Output the [x, y] coordinate of the center of the cell containing the given text.  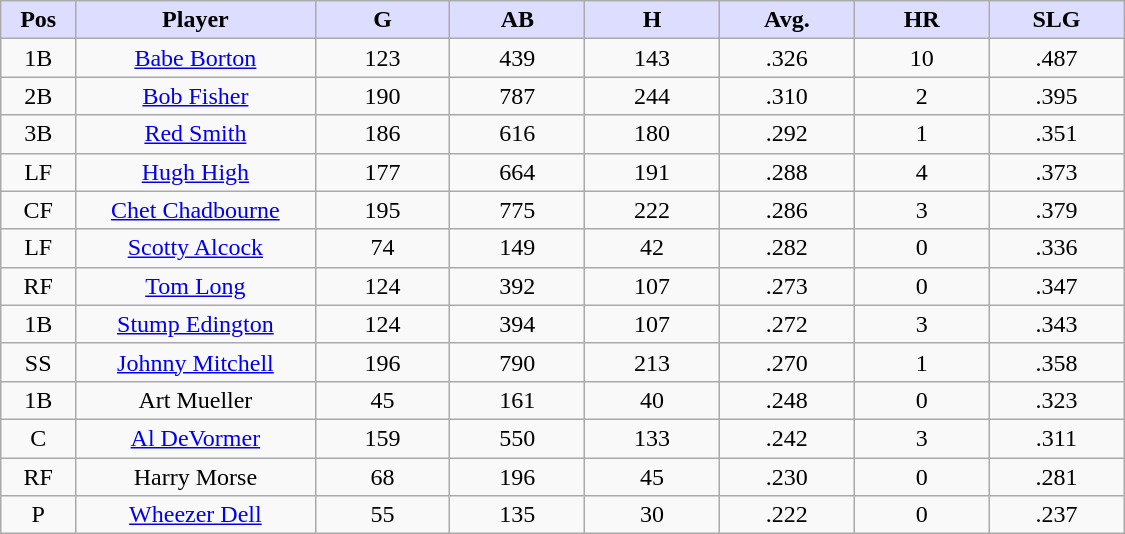
Johnny Mitchell [196, 362]
CF [38, 210]
.273 [786, 286]
G [382, 20]
550 [518, 438]
Player [196, 20]
.351 [1056, 134]
Chet Chadbourne [196, 210]
40 [652, 400]
.270 [786, 362]
.288 [786, 172]
133 [652, 438]
2B [38, 96]
.487 [1056, 58]
Bob Fisher [196, 96]
.395 [1056, 96]
Al DeVormer [196, 438]
SS [38, 362]
HR [922, 20]
3B [38, 134]
790 [518, 362]
.311 [1056, 438]
.323 [1056, 400]
190 [382, 96]
.272 [786, 324]
439 [518, 58]
159 [382, 438]
.336 [1056, 248]
AB [518, 20]
Scotty Alcock [196, 248]
195 [382, 210]
186 [382, 134]
42 [652, 248]
Art Mueller [196, 400]
P [38, 515]
55 [382, 515]
180 [652, 134]
Red Smith [196, 134]
.358 [1056, 362]
.222 [786, 515]
SLG [1056, 20]
149 [518, 248]
68 [382, 477]
616 [518, 134]
.292 [786, 134]
Avg. [786, 20]
Tom Long [196, 286]
Stump Edington [196, 324]
177 [382, 172]
4 [922, 172]
394 [518, 324]
787 [518, 96]
.326 [786, 58]
.310 [786, 96]
10 [922, 58]
.286 [786, 210]
123 [382, 58]
30 [652, 515]
161 [518, 400]
775 [518, 210]
2 [922, 96]
213 [652, 362]
.373 [1056, 172]
Wheezer Dell [196, 515]
.282 [786, 248]
.248 [786, 400]
392 [518, 286]
222 [652, 210]
.230 [786, 477]
Pos [38, 20]
.281 [1056, 477]
.237 [1056, 515]
135 [518, 515]
Harry Morse [196, 477]
Hugh High [196, 172]
Babe Borton [196, 58]
191 [652, 172]
.379 [1056, 210]
.347 [1056, 286]
C [38, 438]
143 [652, 58]
.242 [786, 438]
H [652, 20]
.343 [1056, 324]
244 [652, 96]
74 [382, 248]
664 [518, 172]
